Extract the [X, Y] coordinate from the center of the cell holding the provided text.  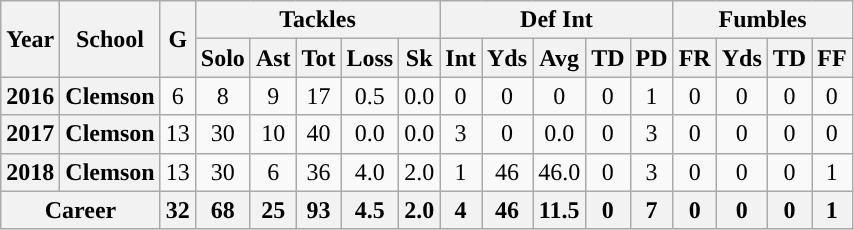
FF [832, 58]
25 [273, 210]
17 [318, 96]
4.0 [370, 172]
32 [178, 210]
8 [222, 96]
Int [461, 58]
PD [652, 58]
2017 [30, 134]
Sk [420, 58]
Tackles [317, 20]
2018 [30, 172]
FR [694, 58]
11.5 [560, 210]
93 [318, 210]
Tot [318, 58]
36 [318, 172]
40 [318, 134]
0.5 [370, 96]
Solo [222, 58]
Def Int [556, 20]
2016 [30, 96]
Year [30, 39]
10 [273, 134]
Fumbles [762, 20]
7 [652, 210]
Avg [560, 58]
4.5 [370, 210]
68 [222, 210]
Ast [273, 58]
Loss [370, 58]
4 [461, 210]
9 [273, 96]
46.0 [560, 172]
Career [80, 210]
School [110, 39]
G [178, 39]
